Capture the cell that displays the provided text and extract its (x, y) central coordinate. 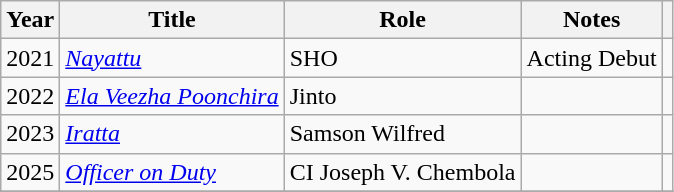
2022 (30, 96)
Samson Wilfred (402, 134)
Officer on Duty (172, 172)
2021 (30, 58)
CI Joseph V. Chembola (402, 172)
Year (30, 20)
Nayattu (172, 58)
2023 (30, 134)
Role (402, 20)
Iratta (172, 134)
Title (172, 20)
Notes (592, 20)
2025 (30, 172)
SHO (402, 58)
Acting Debut (592, 58)
Ela Veezha Poonchira (172, 96)
Jinto (402, 96)
